Pinpoint the cell where the given text exists, returning its (X, Y) midpoint coordinate. 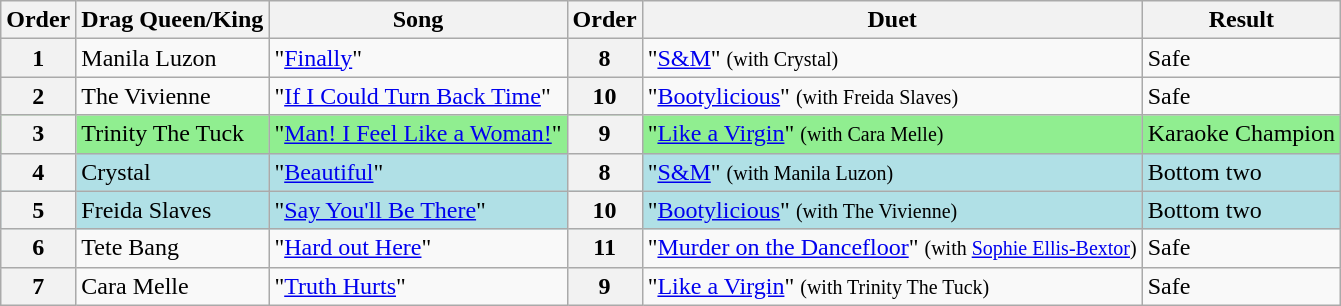
"If I Could Turn Back Time" (418, 96)
3 (38, 134)
"S&M" (with Crystal) (892, 58)
The Vivienne (172, 96)
"Bootylicious" (with The Vivienne) (892, 210)
11 (604, 248)
Drag Queen/King (172, 20)
Freida Slaves (172, 210)
"Like a Virgin" (with Trinity The Tuck) (892, 286)
"Like a Virgin" (with Cara Melle) (892, 134)
6 (38, 248)
5 (38, 210)
"Say You'll Be There" (418, 210)
1 (38, 58)
2 (38, 96)
"Hard out Here" (418, 248)
Result (1241, 20)
"Murder on the Dancefloor" (with Sophie Ellis-Bextor) (892, 248)
Song (418, 20)
Cara Melle (172, 286)
Crystal (172, 172)
"Finally" (418, 58)
7 (38, 286)
4 (38, 172)
Manila Luzon (172, 58)
"Man! I Feel Like a Woman!" (418, 134)
Karaoke Champion (1241, 134)
Trinity The Tuck (172, 134)
Tete Bang (172, 248)
"S&M" (with Manila Luzon) (892, 172)
"Truth Hurts" (418, 286)
"Beautiful" (418, 172)
Duet (892, 20)
"Bootylicious" (with Freida Slaves) (892, 96)
